Determine the (X, Y) coordinate at the center of the cell enclosing the given text.  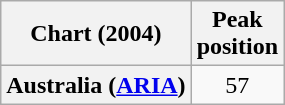
Australia (ARIA) (96, 85)
Chart (2004) (96, 34)
Peakposition (237, 34)
57 (237, 85)
